Find where the given text appears and provide that cell's center as (X, Y) coordinate. 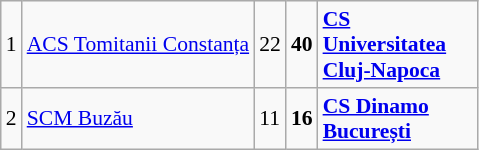
SCM Buzău (138, 118)
CS Universitatea Cluj-Napoca (398, 44)
1 (12, 44)
2 (12, 118)
11 (270, 118)
22 (270, 44)
40 (302, 44)
CS Dinamo București (398, 118)
16 (302, 118)
ACS Tomitanii Constanța (138, 44)
